Identify which cell holds the provided text, then report its [x, y] central coordinate. 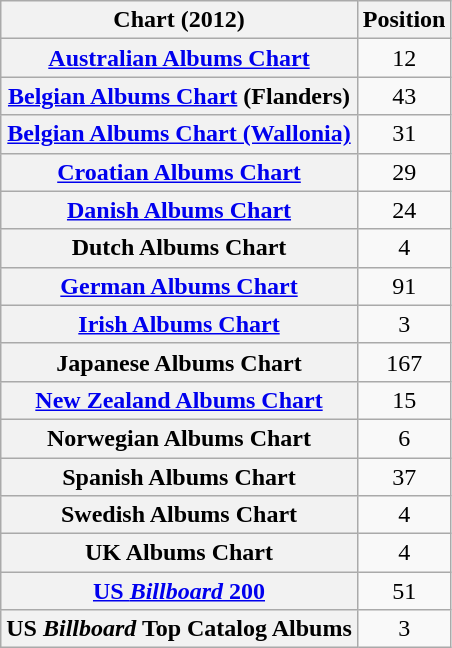
91 [404, 286]
Croatian Albums Chart [180, 172]
12 [404, 58]
Spanish Albums Chart [180, 477]
Belgian Albums Chart (Flanders) [180, 96]
Australian Albums Chart [180, 58]
Japanese Albums Chart [180, 362]
29 [404, 172]
24 [404, 210]
15 [404, 400]
Chart (2012) [180, 20]
German Albums Chart [180, 286]
43 [404, 96]
UK Albums Chart [180, 553]
37 [404, 477]
US Billboard 200 [180, 591]
Danish Albums Chart [180, 210]
US Billboard Top Catalog Albums [180, 629]
51 [404, 591]
New Zealand Albums Chart [180, 400]
167 [404, 362]
6 [404, 438]
Dutch Albums Chart [180, 248]
Position [404, 20]
Norwegian Albums Chart [180, 438]
Swedish Albums Chart [180, 515]
Irish Albums Chart [180, 324]
Belgian Albums Chart (Wallonia) [180, 134]
31 [404, 134]
